Search for the cell housing the specified text and yield its (X, Y) center coordinate. 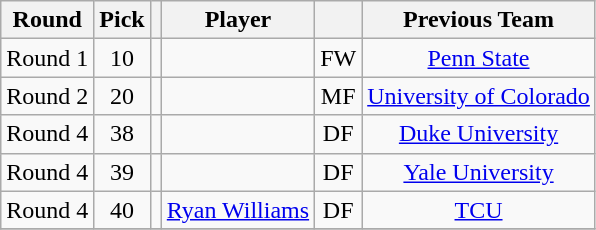
20 (122, 96)
Yale University (479, 172)
39 (122, 172)
Pick (122, 20)
40 (122, 210)
Round 2 (48, 96)
Penn State (479, 58)
Round (48, 20)
University of Colorado (479, 96)
MF (338, 96)
38 (122, 134)
TCU (479, 210)
Round 1 (48, 58)
Duke University (479, 134)
FW (338, 58)
Ryan Williams (238, 210)
10 (122, 58)
Player (238, 20)
Previous Team (479, 20)
